Capture the cell that displays the provided text and extract its (x, y) central coordinate. 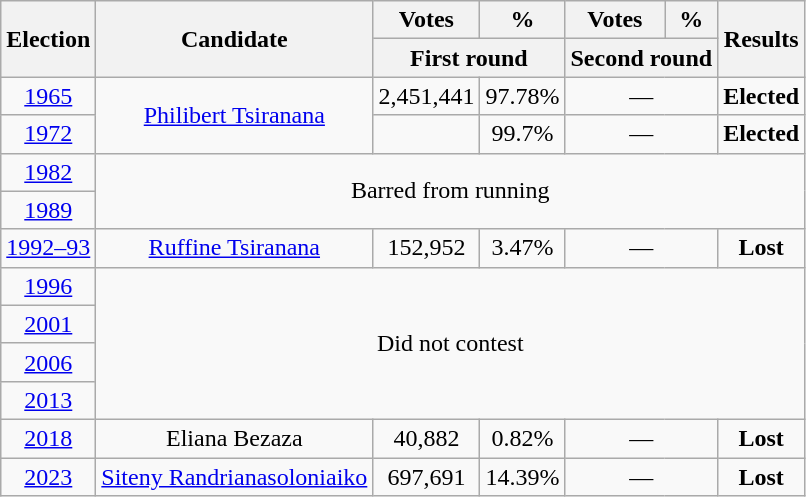
Election (48, 39)
Results (762, 39)
2018 (48, 438)
40,882 (426, 438)
Barred from running (450, 191)
2001 (48, 324)
1982 (48, 172)
1992–93 (48, 248)
697,691 (426, 477)
2023 (48, 477)
14.39% (522, 477)
2013 (48, 400)
Eliana Bezaza (234, 438)
Candidate (234, 39)
97.78% (522, 96)
Did not contest (450, 343)
First round (469, 58)
152,952 (426, 248)
Philibert Tsiranana (234, 115)
0.82% (522, 438)
Second round (642, 58)
Ruffine Tsiranana (234, 248)
1989 (48, 210)
3.47% (522, 248)
99.7% (522, 134)
1972 (48, 134)
2006 (48, 362)
2,451,441 (426, 96)
Siteny Randrianasoloniaiko (234, 477)
1965 (48, 96)
1996 (48, 286)
